Return the [x, y] coordinate for the center point of the cell that contains the specified text.  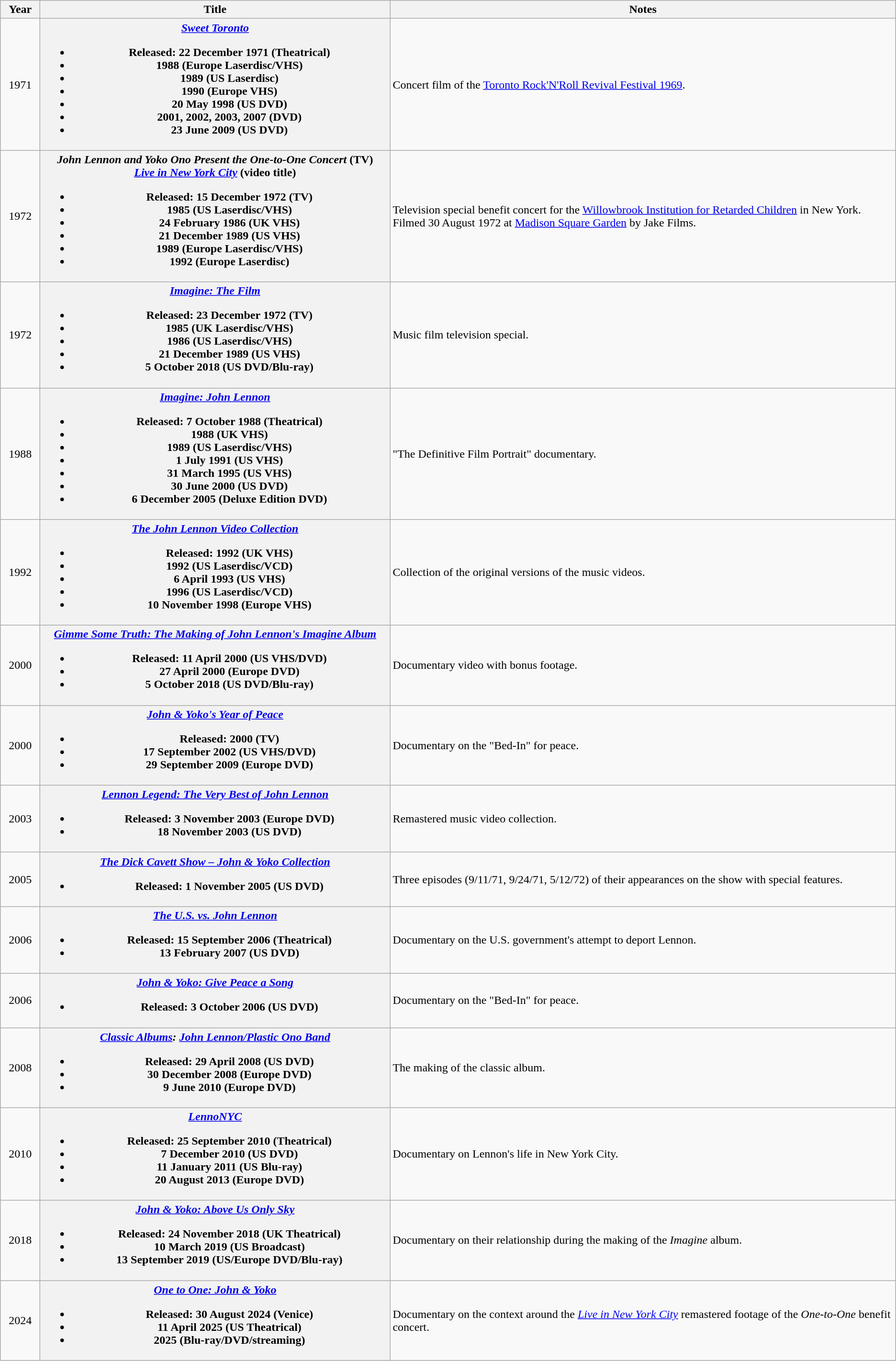
2010 [20, 1154]
John & Yoko: Give Peace a SongReleased: 3 October 2006 (US DVD) [215, 1001]
1971 [20, 84]
1988 [20, 454]
John & Yoko: Above Us Only SkyReleased: 24 November 2018 (UK Theatrical)10 March 2019 (US Broadcast)13 September 2019 (US/Europe DVD/Blu-ray) [215, 1241]
Year [20, 10]
Concert film of the Toronto Rock'N'Roll Revival Festival 1969. [643, 84]
The U.S. vs. John LennonReleased: 15 September 2006 (Theatrical)13 February 2007 (US DVD) [215, 940]
Remastered music video collection. [643, 819]
Documentary on the context around the Live in New York City remastered footage of the One-to-One benefit concert. [643, 1320]
Documentary video with bonus footage. [643, 665]
Notes [643, 10]
Music film television special. [643, 335]
The Dick Cavett Show – John & Yoko CollectionReleased: 1 November 2005 (US DVD) [215, 879]
Collection of the original versions of the music videos. [643, 573]
1992 [20, 573]
Documentary on the U.S. government's attempt to deport Lennon. [643, 940]
LennoNYCReleased: 25 September 2010 (Theatrical)7 December 2010 (US DVD)11 January 2011 (US Blu-ray)20 August 2013 (Europe DVD) [215, 1154]
Title [215, 10]
One to One: John & YokoReleased: 30 August 2024 (Venice)11 April 2025 (US Theatrical)2025 (Blu-ray/DVD/streaming) [215, 1320]
2024 [20, 1320]
2003 [20, 819]
Three episodes (9/11/71, 9/24/71, 5/12/72) of their appearances on the show with special features. [643, 879]
2018 [20, 1241]
Classic Albums: John Lennon/Plastic Ono BandReleased: 29 April 2008 (US DVD)30 December 2008 (Europe DVD)9 June 2010 (Europe DVD) [215, 1068]
Documentary on their relationship during the making of the Imagine album. [643, 1241]
Documentary on Lennon's life in New York City. [643, 1154]
"The Definitive Film Portrait" documentary. [643, 454]
John & Yoko's Year of PeaceReleased: 2000 (TV)17 September 2002 (US VHS/DVD)29 September 2009 (Europe DVD) [215, 745]
2008 [20, 1068]
The making of the classic album. [643, 1068]
Lennon Legend: The Very Best of John LennonReleased: 3 November 2003 (Europe DVD)18 November 2003 (US DVD) [215, 819]
2005 [20, 879]
